Search for the cell housing the specified text and yield its [x, y] center coordinate. 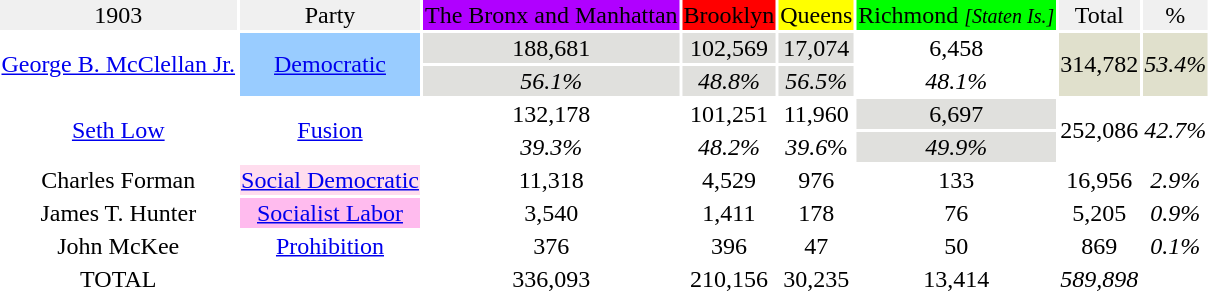
178 [816, 213]
1903 [118, 15]
49.9% [956, 147]
3,540 [551, 213]
James T. Hunter [118, 213]
0.9% [1176, 213]
Brooklyn [729, 15]
Democratic [330, 64]
39.3% [551, 147]
Party [330, 15]
17,074 [816, 48]
102,569 [729, 48]
252,086 [1100, 130]
Total [1100, 15]
11,318 [551, 180]
101,251 [729, 114]
48.2% [729, 147]
1,411 [729, 213]
48.8% [729, 81]
56.5% [816, 81]
132,178 [551, 114]
396 [729, 246]
Seth Low [118, 130]
4,529 [729, 180]
John McKee [118, 246]
976 [816, 180]
53.4% [1176, 64]
6,697 [956, 114]
56.1% [551, 81]
42.7% [1176, 130]
39.6% [816, 147]
76 [956, 213]
Charles Forman [118, 180]
Fusion [330, 130]
Socialist Labor [330, 213]
376 [551, 246]
5,205 [1100, 213]
133 [956, 180]
George B. McClellan Jr. [118, 64]
11,960 [816, 114]
Prohibition [330, 246]
188,681 [551, 48]
50 [956, 246]
2.9% [1176, 180]
314,782 [1100, 64]
% [1176, 15]
869 [1100, 246]
Social Democratic [330, 180]
48.1% [956, 81]
The Bronx and Manhattan [551, 15]
6,458 [956, 48]
16,956 [1100, 180]
Queens [816, 15]
0.1% [1176, 246]
47 [816, 246]
Richmond [Staten Is.] [956, 15]
